Output the [X, Y] coordinate of the center of the cell containing the given text.  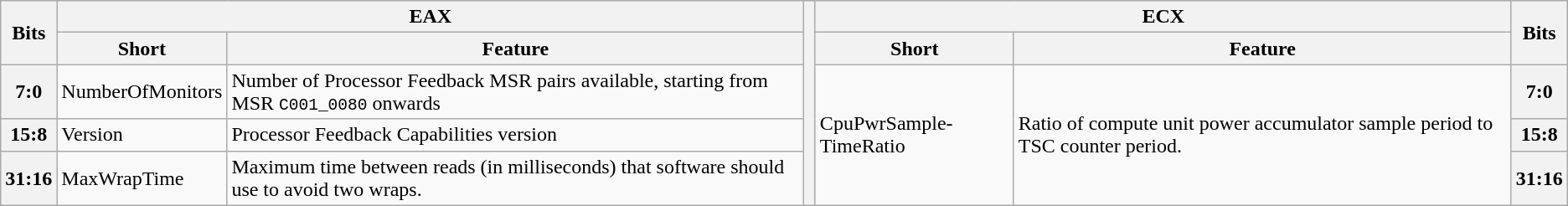
Version [142, 135]
NumberOfMonitors [142, 92]
EAX [431, 17]
Processor Feedback Capabilities version [516, 135]
Ratio of compute unit power accumulator sample period to TSC counter period. [1262, 135]
MaxWrapTime [142, 178]
ECX [1163, 17]
CpuPwrSample­TimeRatio [915, 135]
Maximum time between reads (in milliseconds) that software should use to avoid two wraps. [516, 178]
Number of Processor Feedback MSR pairs available, starting from MSR C001_0080 onwards [516, 92]
